From the cell containing the given text, extract its center point as (x, y) coordinate. 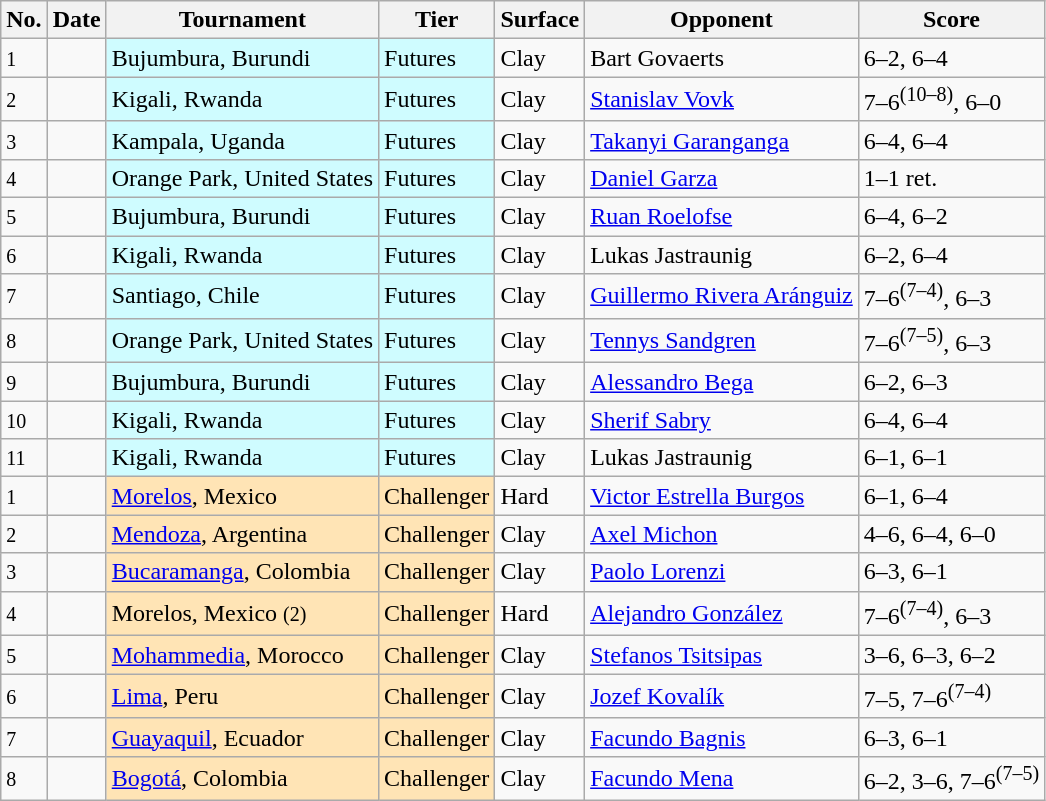
Victor Estrella Burgos (722, 496)
Opponent (722, 20)
3–6, 6–3, 6–2 (951, 655)
Jozef Kovalík (722, 696)
Morelos, Mexico (242, 496)
No. (24, 20)
Axel Michon (722, 534)
Date (76, 20)
6–2, 3–6, 7–6(7–5) (951, 778)
Takanyi Garanganga (722, 140)
Bart Govaerts (722, 58)
Surface (540, 20)
4–6, 6–4, 6–0 (951, 534)
6–1, 6–4 (951, 496)
Bucaramanga, Colombia (242, 572)
Facundo Bagnis (722, 737)
7–6(7–5), 6–3 (951, 340)
1–1 ret. (951, 178)
Guayaquil, Ecuador (242, 737)
Santiago, Chile (242, 296)
Ruan Roelofse (722, 217)
9 (24, 382)
7–6(10–8), 6–0 (951, 100)
Mohammedia, Morocco (242, 655)
Sherif Sabry (722, 420)
Morelos, Mexico (2) (242, 614)
Tier (437, 20)
Paolo Lorenzi (722, 572)
Tournament (242, 20)
Guillermo Rivera Aránguiz (722, 296)
6–1, 6–1 (951, 458)
Bogotá, Colombia (242, 778)
Daniel Garza (722, 178)
Facundo Mena (722, 778)
Stefanos Tsitsipas (722, 655)
Stanislav Vovk (722, 100)
6–2, 6–3 (951, 382)
11 (24, 458)
Tennys Sandgren (722, 340)
Alejandro González (722, 614)
Mendoza, Argentina (242, 534)
Score (951, 20)
Kampala, Uganda (242, 140)
6–4, 6–2 (951, 217)
7–5, 7–6(7–4) (951, 696)
Alessandro Bega (722, 382)
10 (24, 420)
Lima, Peru (242, 696)
